Scan for the cell matching the given text and deliver its [X, Y] coordinate at center. 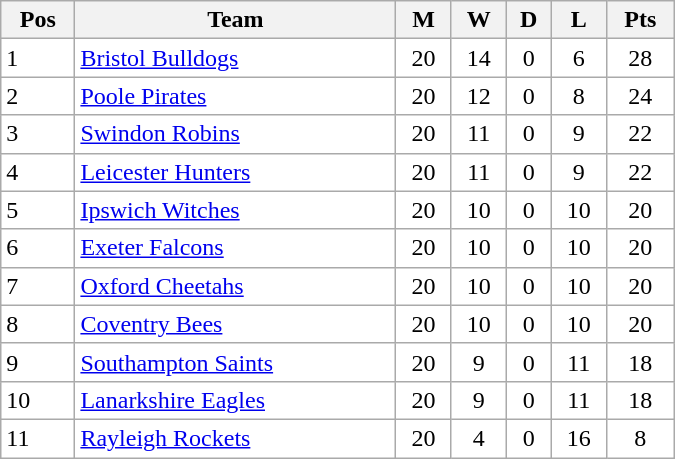
Leicester Hunters [236, 172]
24 [640, 96]
Swindon Robins [236, 134]
Exeter Falcons [236, 248]
Rayleigh Rockets [236, 438]
Pts [640, 20]
Pos [38, 20]
5 [38, 210]
3 [38, 134]
Bristol Bulldogs [236, 58]
Poole Pirates [236, 96]
Southampton Saints [236, 362]
16 [578, 438]
28 [640, 58]
Ipswich Witches [236, 210]
D [528, 20]
Lanarkshire Eagles [236, 400]
2 [38, 96]
M [424, 20]
L [578, 20]
Team [236, 20]
12 [478, 96]
14 [478, 58]
1 [38, 58]
W [478, 20]
Oxford Cheetahs [236, 286]
7 [38, 286]
Coventry Bees [236, 324]
